Find where the given text appears and provide that cell's center as [X, Y] coordinate. 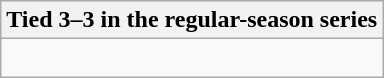
Tied 3–3 in the regular-season series [192, 20]
